Provide the (x, y) coordinate of the cell's center where the given text is located.  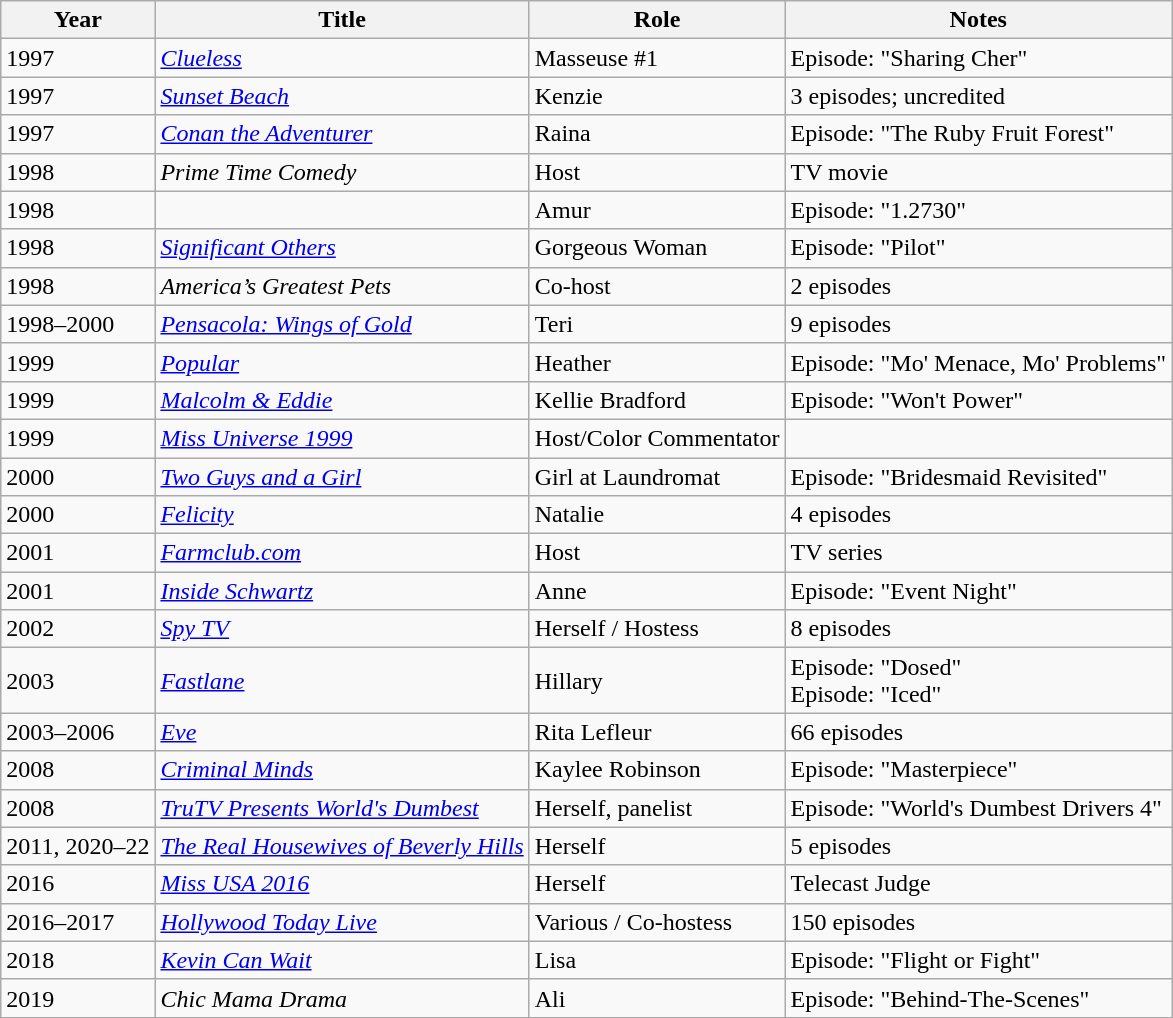
Clueless (342, 58)
Teri (657, 324)
Natalie (657, 515)
5 episodes (978, 846)
Sunset Beach (342, 96)
9 episodes (978, 324)
Miss Universe 1999 (342, 438)
Various / Co-hostess (657, 922)
Year (78, 20)
2003–2006 (78, 732)
Anne (657, 591)
Heather (657, 362)
Masseuse #1 (657, 58)
Gorgeous Woman (657, 248)
Fastlane (342, 680)
The Real Housewives of Beverly Hills (342, 846)
TruTV Presents World's Dumbest (342, 808)
Kenzie (657, 96)
TV series (978, 553)
2011, 2020–22 (78, 846)
Kellie Bradford (657, 400)
Felicity (342, 515)
Kaylee Robinson (657, 770)
Episode: "Flight or Fight" (978, 960)
2016–2017 (78, 922)
Role (657, 20)
Significant Others (342, 248)
2 episodes (978, 286)
Inside Schwartz (342, 591)
Episode: "Pilot" (978, 248)
Co-host (657, 286)
Episode: "Dosed"Episode: "Iced" (978, 680)
3 episodes; uncredited (978, 96)
Episode: "Sharing Cher" (978, 58)
Criminal Minds (342, 770)
Pensacola: Wings of Gold (342, 324)
Episode: "Bridesmaid Revisited" (978, 477)
Episode: "Mo' Menace, Mo' Problems" (978, 362)
2016 (78, 884)
Chic Mama Drama (342, 998)
2018 (78, 960)
Rita Lefleur (657, 732)
2002 (78, 629)
Raina (657, 134)
Episode: "Behind-The-Scenes" (978, 998)
Spy TV (342, 629)
2019 (78, 998)
Episode: "Won't Power" (978, 400)
4 episodes (978, 515)
Episode: "Masterpiece" (978, 770)
Episode: "The Ruby Fruit Forest" (978, 134)
150 episodes (978, 922)
66 episodes (978, 732)
Girl at Laundromat (657, 477)
Conan the Adventurer (342, 134)
Telecast Judge (978, 884)
1998–2000 (78, 324)
8 episodes (978, 629)
Malcolm & Eddie (342, 400)
Episode: "Event Night" (978, 591)
TV movie (978, 172)
Title (342, 20)
Ali (657, 998)
Host/Color Commentator (657, 438)
Eve (342, 732)
Episode: "World's Dumbest Drivers 4" (978, 808)
Hillary (657, 680)
Episode: "1.2730" (978, 210)
Kevin Can Wait (342, 960)
Two Guys and a Girl (342, 477)
Herself / Hostess (657, 629)
Amur (657, 210)
Prime Time Comedy (342, 172)
Lisa (657, 960)
America’s Greatest Pets (342, 286)
Farmclub.com (342, 553)
Hollywood Today Live (342, 922)
Notes (978, 20)
Herself, panelist (657, 808)
Popular (342, 362)
Miss USA 2016 (342, 884)
2003 (78, 680)
